Output the [X, Y] coordinate of the center of the cell containing the given text.  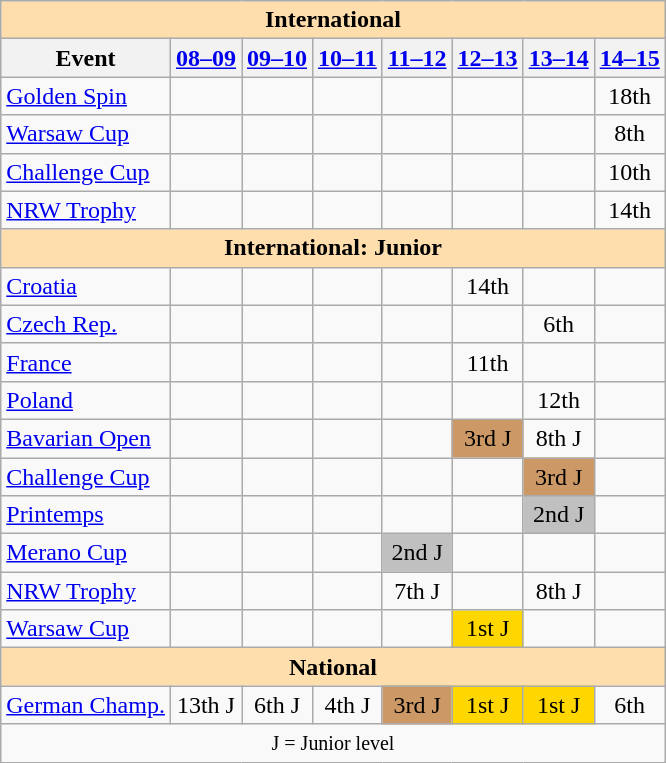
7th J [417, 591]
12–13 [488, 58]
France [86, 362]
International [333, 20]
Golden Spin [86, 96]
13–14 [558, 58]
10th [630, 172]
11–12 [417, 58]
10–11 [348, 58]
14–15 [630, 58]
4th J [348, 705]
J = Junior level [333, 743]
Printemps [86, 515]
Merano Cup [86, 553]
11th [488, 362]
12th [558, 400]
National [333, 667]
13th J [206, 705]
08–09 [206, 58]
Poland [86, 400]
Event [86, 58]
18th [630, 96]
International: Junior [333, 248]
6th J [278, 705]
Bavarian Open [86, 438]
German Champ. [86, 705]
09–10 [278, 58]
8th [630, 134]
Croatia [86, 286]
Czech Rep. [86, 324]
